Find where the given text appears and provide that cell's center as (X, Y) coordinate. 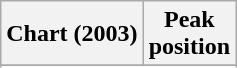
Chart (2003) (72, 34)
Peakposition (189, 34)
